Capture the cell that displays the provided text and extract its [X, Y] central coordinate. 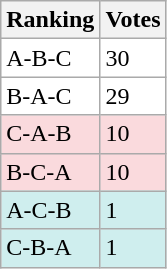
Ranking [50, 20]
C-B-A [50, 248]
C-A-B [50, 134]
B-A-C [50, 96]
B-C-A [50, 172]
30 [133, 58]
A-C-B [50, 210]
29 [133, 96]
A-B-C [50, 58]
Votes [133, 20]
